From the cell containing the given text, extract its center point as [X, Y] coordinate. 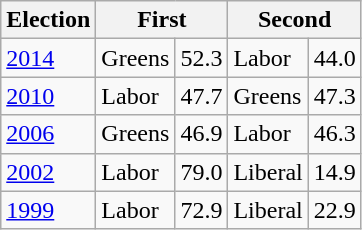
2006 [48, 134]
Election [48, 20]
1999 [48, 210]
22.9 [334, 210]
2014 [48, 58]
47.7 [202, 96]
52.3 [202, 58]
44.0 [334, 58]
46.3 [334, 134]
14.9 [334, 172]
47.3 [334, 96]
72.9 [202, 210]
First [162, 20]
Second [294, 20]
79.0 [202, 172]
46.9 [202, 134]
2002 [48, 172]
2010 [48, 96]
